Locate the cell with the specified text and output its (x, y) center coordinate. 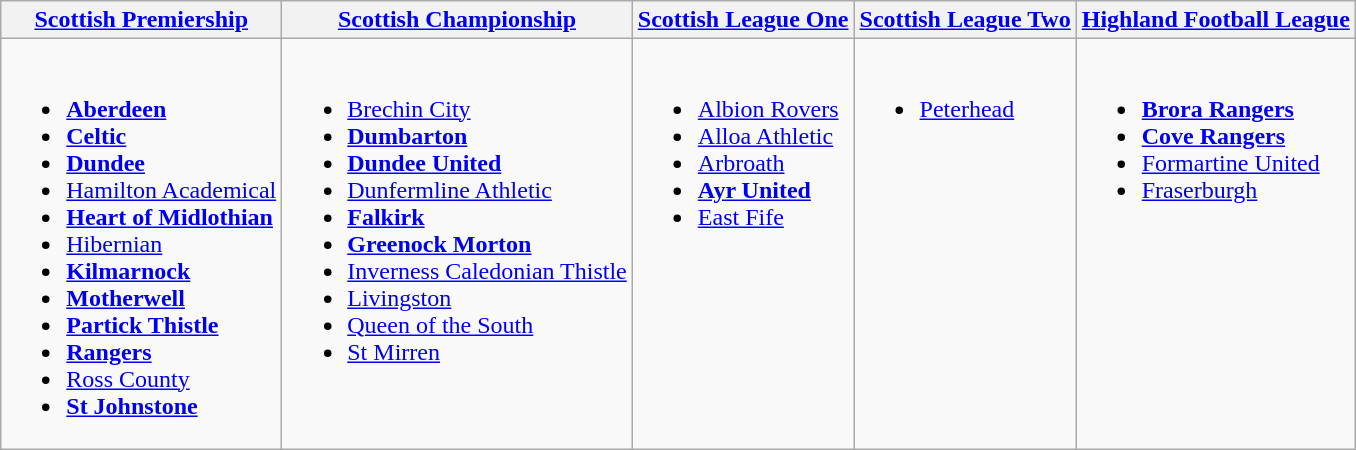
AberdeenCelticDundeeHamilton AcademicalHeart of MidlothianHibernianKilmarnockMotherwellPartick ThistleRangersRoss CountySt Johnstone (142, 244)
Brechin CityDumbartonDundee UnitedDunfermline AthleticFalkirkGreenock MortonInverness Caledonian ThistleLivingstonQueen of the SouthSt Mirren (458, 244)
Albion RoversAlloa AthleticArbroathAyr UnitedEast Fife (743, 244)
Brora RangersCove RangersFormartine UnitedFraserburgh (1216, 244)
Scottish League One (743, 20)
Highland Football League (1216, 20)
Scottish Premiership (142, 20)
Scottish Championship (458, 20)
Peterhead (965, 244)
Scottish League Two (965, 20)
